Pinpoint the cell where the given text exists, returning its [X, Y] midpoint coordinate. 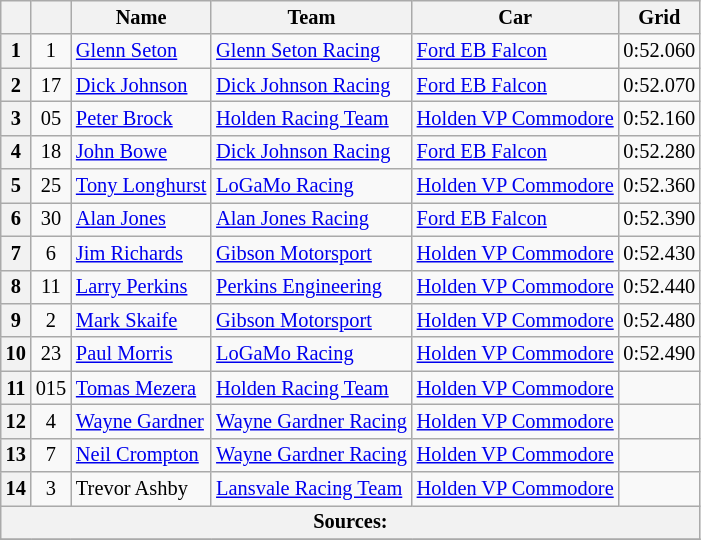
Alan Jones Racing [312, 219]
17 [51, 85]
0:52.390 [660, 219]
25 [51, 186]
0:52.160 [660, 118]
12 [16, 421]
18 [51, 152]
Lansvale Racing Team [312, 489]
23 [51, 354]
Glenn Seton [141, 51]
Peter Brock [141, 118]
0:52.360 [660, 186]
Sources: [350, 522]
5 [16, 186]
Jim Richards [141, 253]
10 [16, 354]
14 [16, 489]
Dick Johnson [141, 85]
Alan Jones [141, 219]
0:52.480 [660, 320]
0:52.060 [660, 51]
05 [51, 118]
Larry Perkins [141, 287]
0:52.070 [660, 85]
Mark Skaife [141, 320]
Wayne Gardner [141, 421]
0:52.490 [660, 354]
Paul Morris [141, 354]
9 [16, 320]
John Bowe [141, 152]
Team [312, 17]
Perkins Engineering [312, 287]
13 [16, 455]
015 [51, 388]
Grid [660, 17]
30 [51, 219]
Trevor Ashby [141, 489]
0:52.440 [660, 287]
0:52.280 [660, 152]
Car [516, 17]
Tomas Mezera [141, 388]
Name [141, 17]
Neil Crompton [141, 455]
0:52.430 [660, 253]
8 [16, 287]
Glenn Seton Racing [312, 51]
Tony Longhurst [141, 186]
